Capture the cell that displays the provided text and extract its (x, y) central coordinate. 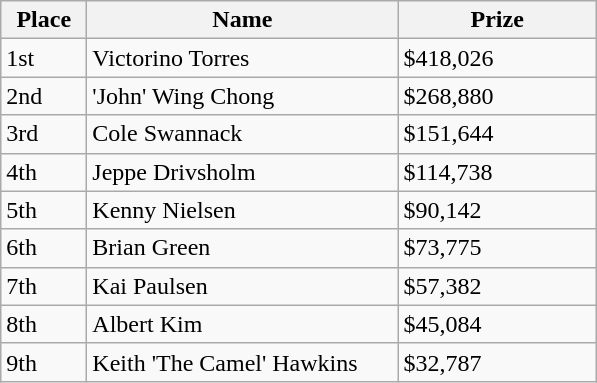
Prize (498, 20)
8th (44, 324)
$268,880 (498, 96)
6th (44, 248)
2nd (44, 96)
$57,382 (498, 286)
$32,787 (498, 362)
Jeppe Drivsholm (242, 172)
$418,026 (498, 58)
'John' Wing Chong (242, 96)
Brian Green (242, 248)
$151,644 (498, 134)
3rd (44, 134)
Name (242, 20)
$114,738 (498, 172)
Cole Swannack (242, 134)
Kenny Nielsen (242, 210)
Kai Paulsen (242, 286)
5th (44, 210)
Victorino Torres (242, 58)
4th (44, 172)
Keith 'The Camel' Hawkins (242, 362)
Place (44, 20)
1st (44, 58)
7th (44, 286)
$45,084 (498, 324)
Albert Kim (242, 324)
9th (44, 362)
$90,142 (498, 210)
$73,775 (498, 248)
